For the text-containing cell, return its midpoint in [x, y] coordinate format. 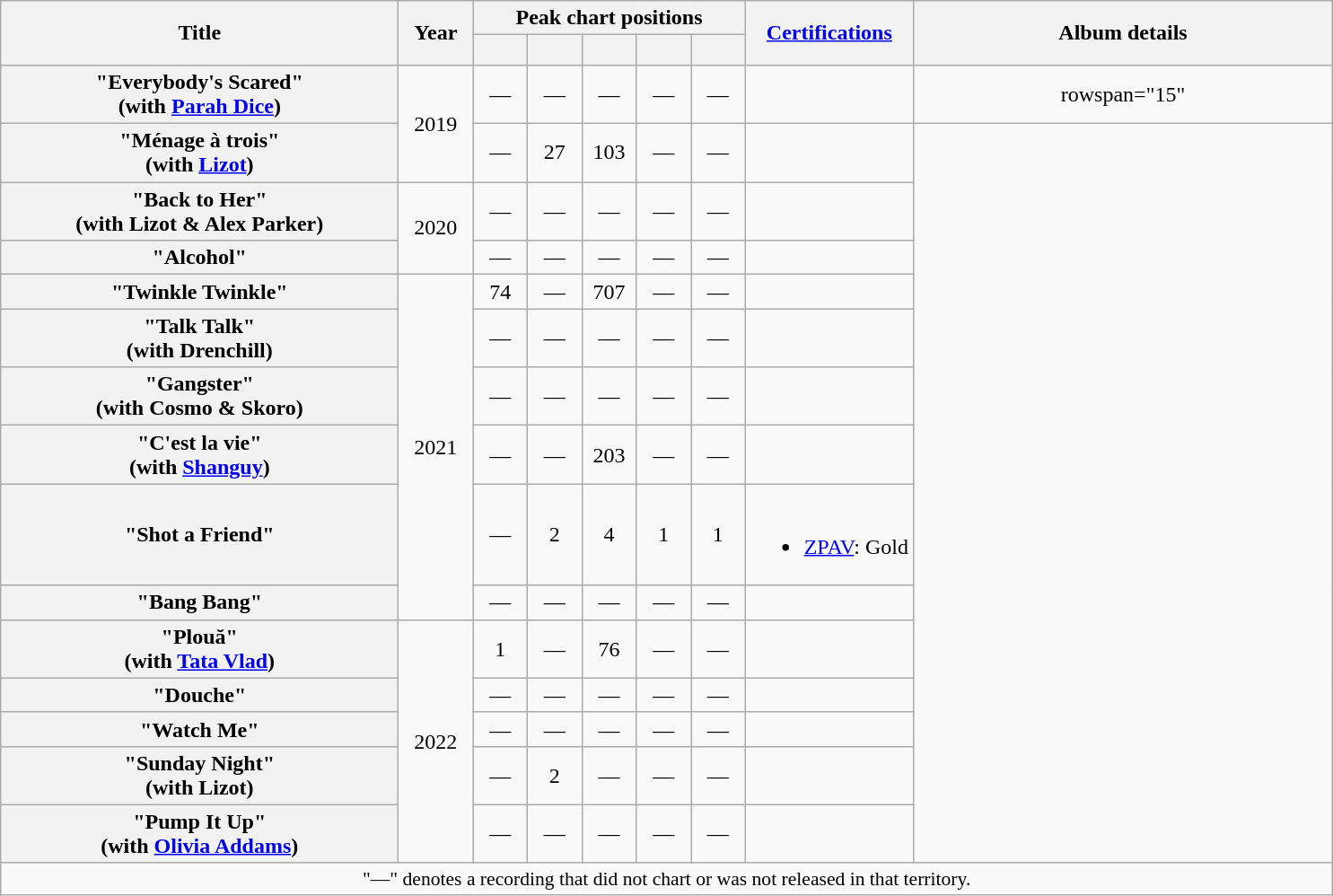
"—" denotes a recording that did not chart or was not released in that territory. [667, 879]
ZPAV: Gold [829, 535]
2022 [436, 742]
"Douche" [199, 695]
707 [609, 292]
"Back to Her"(with Lizot & Alex Parker) [199, 212]
203 [609, 454]
"Gangster"(with Cosmo & Skoro) [199, 397]
74 [501, 292]
2020 [436, 228]
"Bang Bang" [199, 602]
"Everybody's Scared"(with Parah Dice) [199, 93]
"Talk Talk"(with Drenchill) [199, 338]
Album details [1122, 33]
"Pump It Up"(with Olivia Addams) [199, 833]
"Ménage à trois"(with Lizot) [199, 153]
Certifications [829, 33]
27 [555, 153]
"Plouă"(with Tata Vlad) [199, 648]
rowspan="15" [1122, 93]
"Alcohol" [199, 258]
76 [609, 648]
"Twinkle Twinkle" [199, 292]
2019 [436, 123]
Peak chart positions [609, 18]
"Watch Me" [199, 729]
4 [609, 535]
103 [609, 153]
"C'est la vie"(with Shanguy) [199, 454]
"Sunday Night"(with Lizot) [199, 776]
"Shot a Friend" [199, 535]
Title [199, 33]
Year [436, 33]
2021 [436, 447]
